Output the [x, y] coordinate of the center of the cell containing the given text.  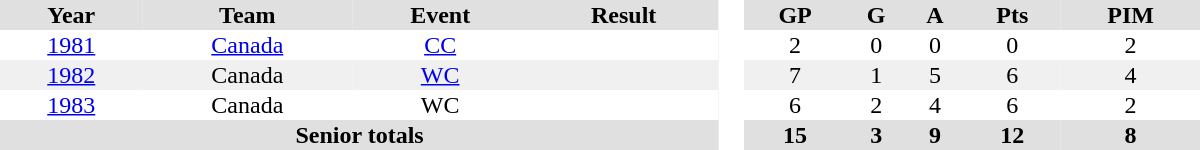
1981 [72, 45]
GP [795, 15]
15 [795, 135]
Senior totals [360, 135]
CC [440, 45]
8 [1130, 135]
Pts [1012, 15]
Year [72, 15]
Event [440, 15]
3 [876, 135]
G [876, 15]
1983 [72, 105]
5 [934, 75]
PIM [1130, 15]
Result [624, 15]
Team [248, 15]
9 [934, 135]
1 [876, 75]
1982 [72, 75]
7 [795, 75]
A [934, 15]
12 [1012, 135]
